Identify which cell holds the provided text, then report its (X, Y) central coordinate. 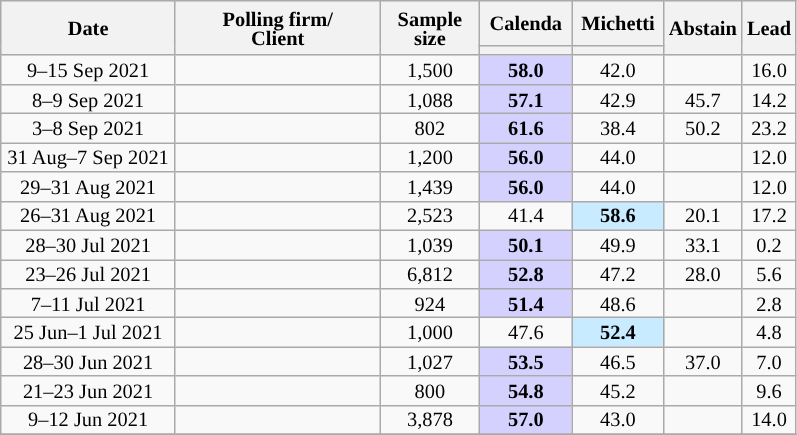
47.2 (618, 274)
53.5 (526, 362)
1,200 (430, 156)
1,439 (430, 186)
1,000 (430, 332)
41.4 (526, 216)
51.4 (526, 302)
58.6 (618, 216)
28–30 Jul 2021 (88, 244)
31 Aug–7 Sep 2021 (88, 156)
Lead (770, 28)
2.8 (770, 302)
45.2 (618, 390)
21–23 Jun 2021 (88, 390)
Polling firm/Client (278, 28)
9–15 Sep 2021 (88, 70)
46.5 (618, 362)
17.2 (770, 216)
47.6 (526, 332)
Abstain (703, 28)
57.1 (526, 98)
23.2 (770, 128)
1,027 (430, 362)
9.6 (770, 390)
26–31 Aug 2021 (88, 216)
42.9 (618, 98)
3–8 Sep 2021 (88, 128)
14.2 (770, 98)
61.6 (526, 128)
52.8 (526, 274)
1,039 (430, 244)
20.1 (703, 216)
16.0 (770, 70)
57.0 (526, 420)
8–9 Sep 2021 (88, 98)
4.8 (770, 332)
50.1 (526, 244)
1,088 (430, 98)
37.0 (703, 362)
Sample size (430, 28)
2,523 (430, 216)
28–30 Jun 2021 (88, 362)
3,878 (430, 420)
25 Jun–1 Jul 2021 (88, 332)
54.8 (526, 390)
800 (430, 390)
Michetti (618, 22)
7.0 (770, 362)
28.0 (703, 274)
29–31 Aug 2021 (88, 186)
52.4 (618, 332)
23–26 Jul 2021 (88, 274)
49.9 (618, 244)
1,500 (430, 70)
7–11 Jul 2021 (88, 302)
924 (430, 302)
Date (88, 28)
0.2 (770, 244)
42.0 (618, 70)
5.6 (770, 274)
6,812 (430, 274)
58.0 (526, 70)
50.2 (703, 128)
45.7 (703, 98)
9–12 Jun 2021 (88, 420)
Calenda (526, 22)
802 (430, 128)
14.0 (770, 420)
33.1 (703, 244)
48.6 (618, 302)
43.0 (618, 420)
38.4 (618, 128)
